Provide the [X, Y] coordinate of the cell's center where the given text is located.  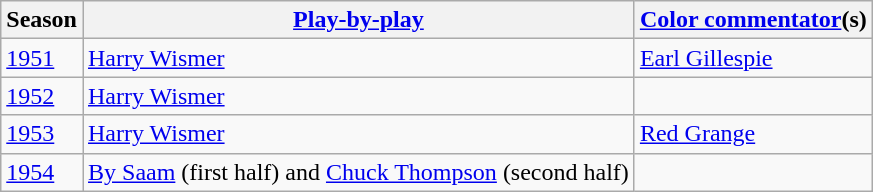
Earl Gillespie [753, 58]
Play-by-play [358, 20]
1952 [42, 96]
1954 [42, 172]
1951 [42, 58]
By Saam (first half) and Chuck Thompson (second half) [358, 172]
Red Grange [753, 134]
1953 [42, 134]
Color commentator(s) [753, 20]
Season [42, 20]
